Search for the cell housing the specified text and yield its (x, y) center coordinate. 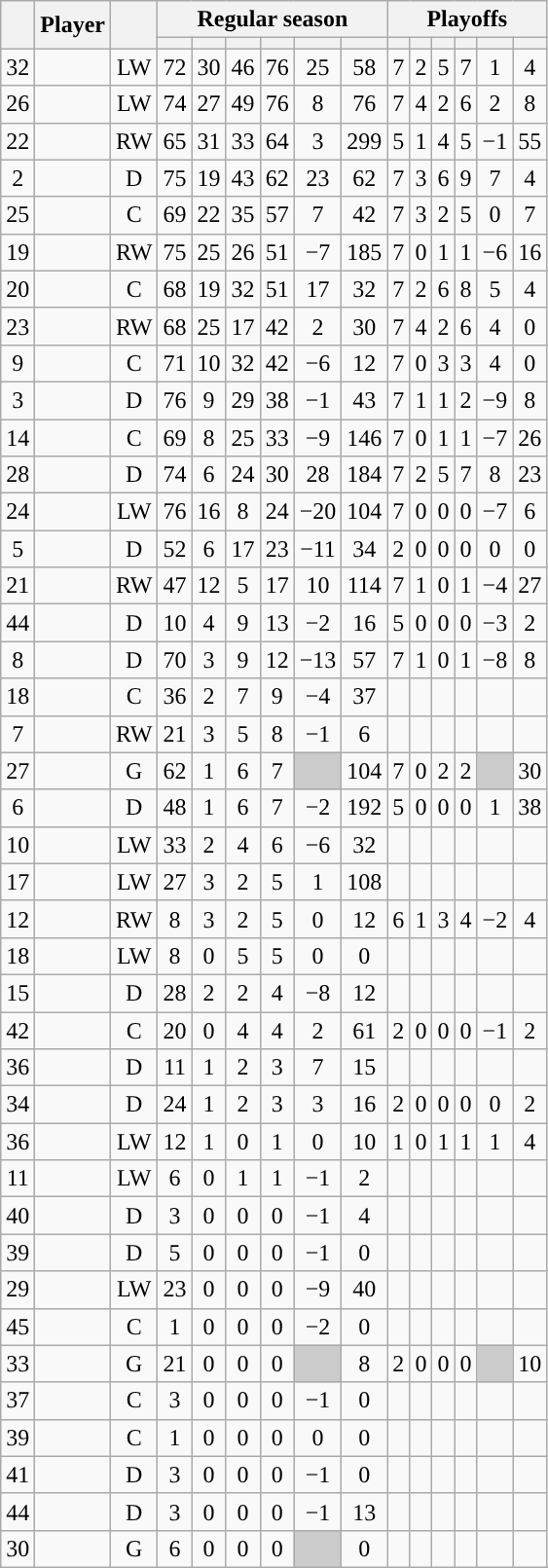
35 (243, 215)
299 (364, 141)
70 (175, 660)
146 (364, 437)
108 (364, 882)
61 (364, 1031)
71 (175, 363)
52 (175, 549)
55 (530, 141)
72 (175, 67)
−11 (317, 549)
46 (243, 67)
Playoffs (467, 19)
Player (73, 25)
41 (18, 1475)
Regular season (273, 19)
64 (276, 141)
185 (364, 252)
48 (175, 808)
47 (175, 586)
192 (364, 808)
45 (18, 1327)
184 (364, 475)
49 (243, 104)
−20 (317, 512)
58 (364, 67)
−3 (494, 623)
114 (364, 586)
14 (18, 437)
−13 (317, 660)
65 (175, 141)
31 (208, 141)
